Determine the (x, y) coordinate at the center of the cell enclosing the given text.  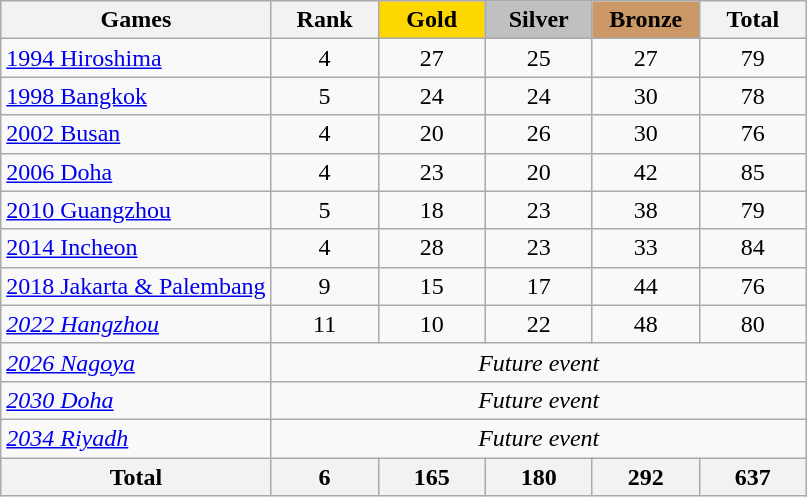
Games (136, 20)
17 (538, 286)
18 (432, 210)
1998 Bangkok (136, 96)
Silver (538, 20)
2014 Incheon (136, 248)
28 (432, 248)
11 (324, 324)
637 (752, 477)
33 (646, 248)
2034 Riyadh (136, 438)
38 (646, 210)
292 (646, 477)
48 (646, 324)
Rank (324, 20)
85 (752, 172)
26 (538, 134)
78 (752, 96)
10 (432, 324)
80 (752, 324)
Gold (432, 20)
44 (646, 286)
84 (752, 248)
2006 Doha (136, 172)
180 (538, 477)
25 (538, 58)
165 (432, 477)
2022 Hangzhou (136, 324)
6 (324, 477)
2010 Guangzhou (136, 210)
22 (538, 324)
2018 Jakarta & Palembang (136, 286)
42 (646, 172)
9 (324, 286)
2026 Nagoya (136, 362)
1994 Hiroshima (136, 58)
2002 Busan (136, 134)
2030 Doha (136, 400)
Bronze (646, 20)
15 (432, 286)
